Return the [x, y] coordinate for the center point of the cell that contains the specified text.  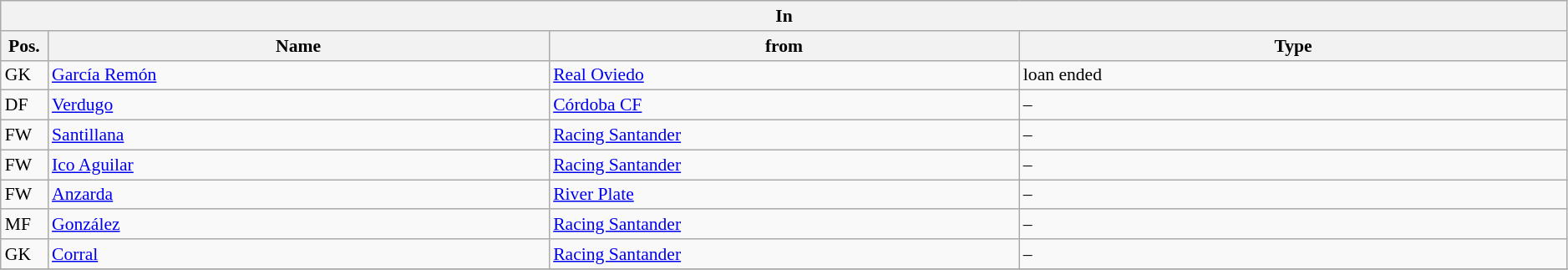
River Plate [784, 195]
Real Oviedo [784, 75]
García Remón [298, 75]
In [784, 16]
Santillana [298, 135]
Type [1293, 46]
MF [24, 225]
Corral [298, 254]
Pos. [24, 46]
Verdugo [298, 105]
loan ended [1293, 75]
Anzarda [298, 195]
from [784, 46]
DF [24, 105]
Name [298, 46]
González [298, 225]
Ico Aguilar [298, 165]
Córdoba CF [784, 105]
